Locate the cell with the specified text and output its (X, Y) center coordinate. 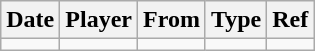
From (171, 20)
Date (30, 20)
Type (236, 20)
Player (99, 20)
Ref (290, 20)
